Find where the given text appears and provide that cell's center as (X, Y) coordinate. 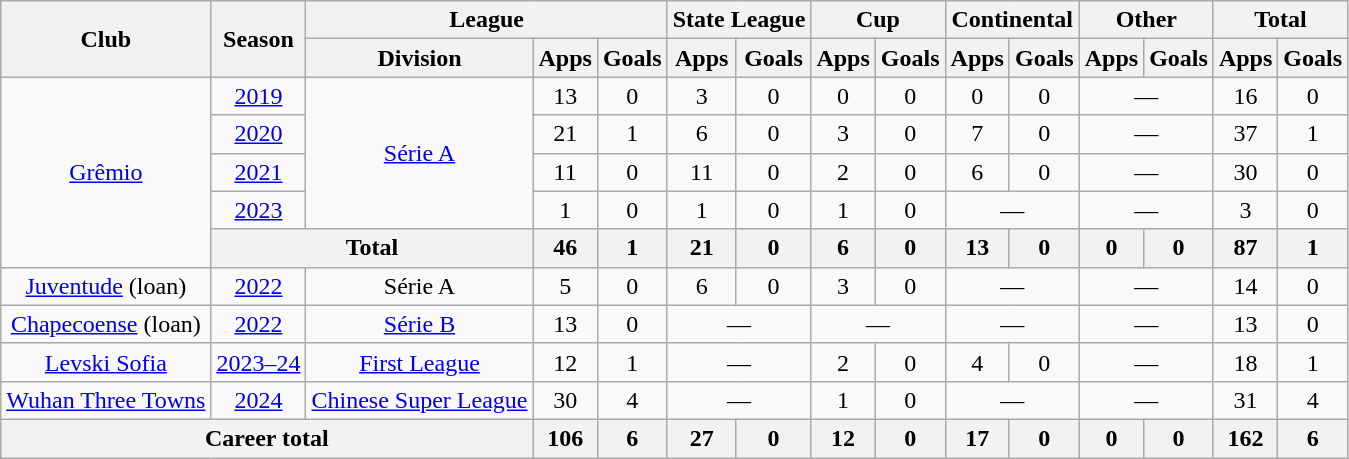
2023 (258, 210)
League (486, 20)
5 (565, 286)
Série B (420, 324)
162 (1245, 438)
Juventude (loan) (106, 286)
2021 (258, 172)
Other (1146, 20)
17 (977, 438)
Wuhan Three Towns (106, 400)
46 (565, 248)
Chapecoense (loan) (106, 324)
State League (739, 20)
2024 (258, 400)
First League (420, 362)
2023–24 (258, 362)
37 (1245, 134)
7 (977, 134)
18 (1245, 362)
Grêmio (106, 172)
31 (1245, 400)
Season (258, 39)
2019 (258, 96)
16 (1245, 96)
Club (106, 39)
27 (702, 438)
2020 (258, 134)
Career total (267, 438)
Chinese Super League (420, 400)
106 (565, 438)
14 (1245, 286)
Division (420, 58)
Cup (878, 20)
Levski Sofia (106, 362)
87 (1245, 248)
Continental (1012, 20)
